Output the (x, y) coordinate of the center of the cell containing the given text.  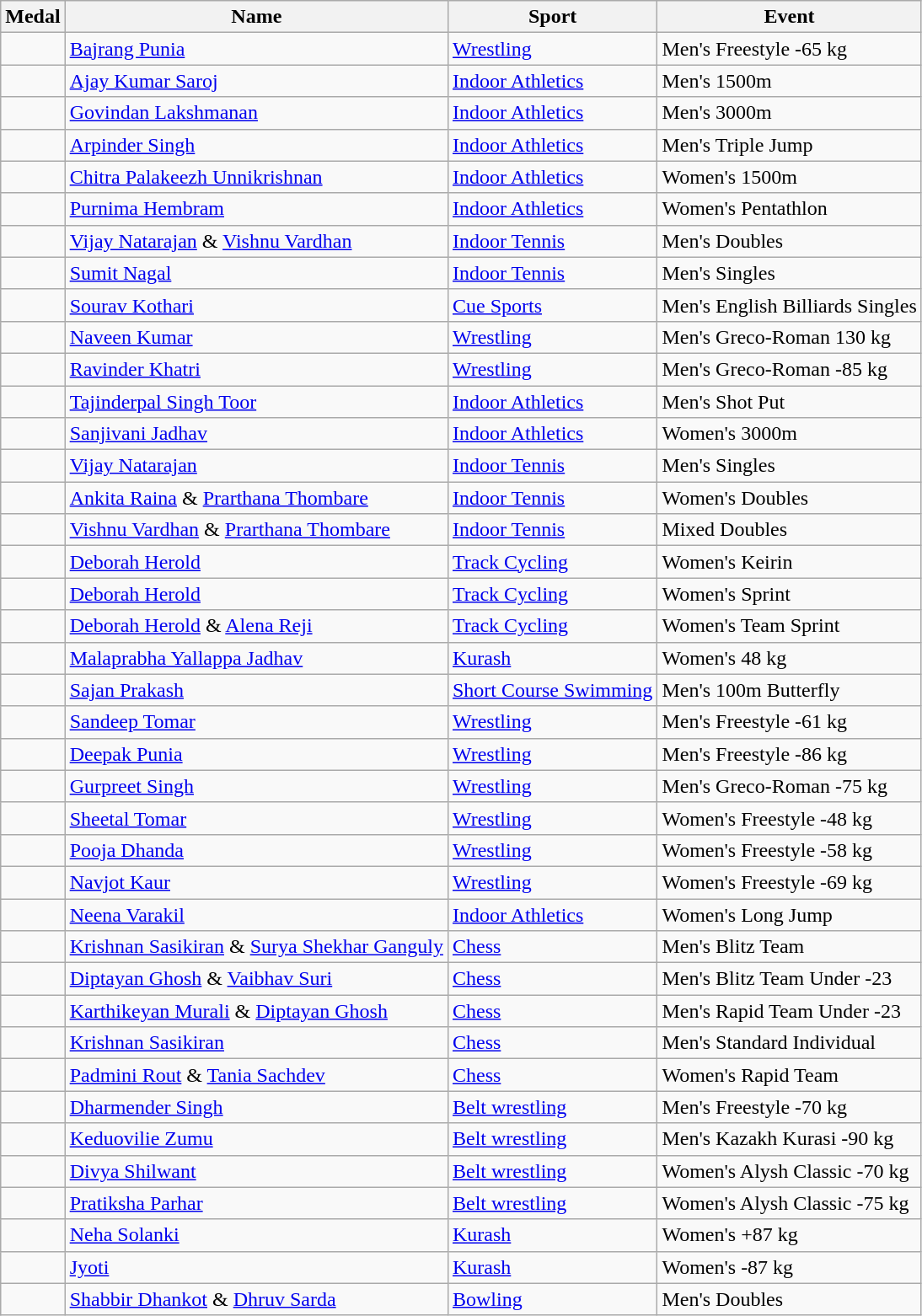
Arpinder Singh (256, 145)
Men's English Billiards Singles (789, 305)
Pratiksha Parhar (256, 1203)
Sourav Kothari (256, 305)
Men's Freestyle -61 kg (789, 722)
Purnima Hembram (256, 209)
Women's 1500m (789, 177)
Neena Varakil (256, 914)
Women's Rapid Team (789, 1075)
Women's 3000m (789, 434)
Pooja Dhanda (256, 850)
Men's Freestyle -70 kg (789, 1107)
Divya Shilwant (256, 1171)
Men's Kazakh Kurasi -90 kg (789, 1139)
Sport (552, 17)
Vijay Natarajan (256, 466)
Women's Keirin (789, 562)
Men's Shot Put (789, 402)
Men's Rapid Team Under -23 (789, 1011)
Women's Alysh Classic -70 kg (789, 1171)
Men's Freestyle -86 kg (789, 754)
Keduovilie Zumu (256, 1139)
Men's Triple Jump (789, 145)
Sanjivani Jadhav (256, 434)
Medal (33, 17)
Men's Greco-Roman -85 kg (789, 369)
Men's 3000m (789, 113)
Women's Freestyle -69 kg (789, 882)
Name (256, 17)
Sajan Prakash (256, 690)
Jyoti (256, 1267)
Ankita Raina & Prarthana Thombare (256, 498)
Men's 1500m (789, 81)
Women's Freestyle -48 kg (789, 818)
Women's Team Sprint (789, 626)
Men's Blitz Team Under -23 (789, 979)
Women's 48 kg (789, 658)
Men's Greco-Roman 130 kg (789, 337)
Women's Freestyle -58 kg (789, 850)
Women's Sprint (789, 594)
Bajrang Punia (256, 49)
Deepak Punia (256, 754)
Krishnan Sasikiran & Surya Shekhar Ganguly (256, 947)
Malaprabha Yallappa Jadhav (256, 658)
Shabbir Dhankot & Dhruv Sarda (256, 1299)
Krishnan Sasikiran (256, 1043)
Women's Doubles (789, 498)
Short Course Swimming (552, 690)
Ravinder Khatri (256, 369)
Gurpreet Singh (256, 786)
Padmini Rout & Tania Sachdev (256, 1075)
Sheetal Tomar (256, 818)
Men's Greco-Roman -75 kg (789, 786)
Event (789, 17)
Women's Pentathlon (789, 209)
Men's Freestyle -65 kg (789, 49)
Vishnu Vardhan & Prarthana Thombare (256, 530)
Dharmender Singh (256, 1107)
Neha Solanki (256, 1235)
Diptayan Ghosh & Vaibhav Suri (256, 979)
Sumit Nagal (256, 273)
Women's -87 kg (789, 1267)
Bowling (552, 1299)
Vijay Natarajan & Vishnu Vardhan (256, 241)
Karthikeyan Murali & Diptayan Ghosh (256, 1011)
Deborah Herold & Alena Reji (256, 626)
Govindan Lakshmanan (256, 113)
Tajinderpal Singh Toor (256, 402)
Mixed Doubles (789, 530)
Women's +87 kg (789, 1235)
Naveen Kumar (256, 337)
Cue Sports (552, 305)
Sandeep Tomar (256, 722)
Men's Standard Individual (789, 1043)
Women's Alysh Classic -75 kg (789, 1203)
Men's Blitz Team (789, 947)
Navjot Kaur (256, 882)
Women's Long Jump (789, 914)
Ajay Kumar Saroj (256, 81)
Men's 100m Butterfly (789, 690)
Chitra Palakeezh Unnikrishnan (256, 177)
